Pinpoint the cell where the given text exists, returning its (X, Y) midpoint coordinate. 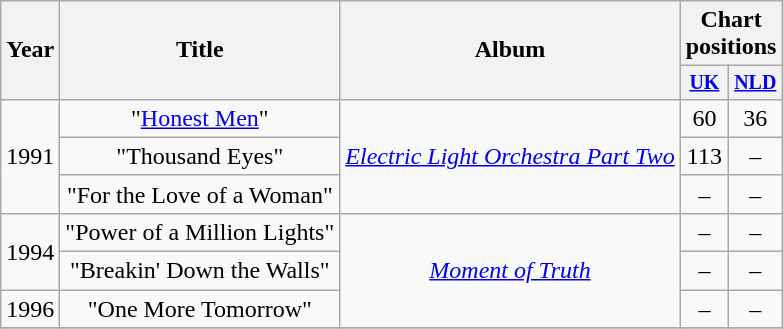
Year (30, 50)
36 (756, 118)
"One More Tomorrow" (200, 309)
1996 (30, 309)
1991 (30, 156)
Chart positions (731, 34)
NLD (756, 82)
Title (200, 50)
60 (704, 118)
1994 (30, 251)
"Breakin' Down the Walls" (200, 271)
113 (704, 156)
Album (510, 50)
"Thousand Eyes" (200, 156)
Electric Light Orchestra Part Two (510, 156)
UK (704, 82)
"Honest Men" (200, 118)
"For the Love of a Woman" (200, 194)
Moment of Truth (510, 270)
"Power of a Million Lights" (200, 232)
